Capture the cell that displays the provided text and extract its [x, y] central coordinate. 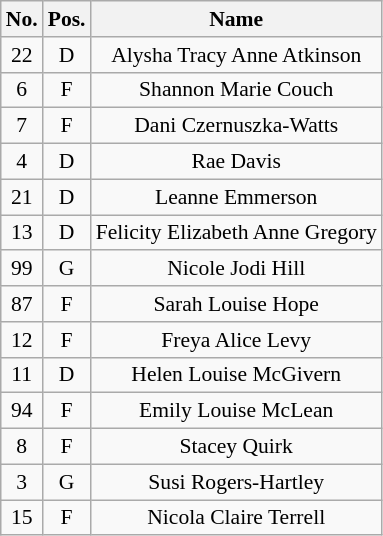
8 [22, 447]
Felicity Elizabeth Anne Gregory [236, 233]
11 [22, 375]
No. [22, 19]
13 [22, 233]
Sarah Louise Hope [236, 304]
22 [22, 55]
Alysha Tracy Anne Atkinson [236, 55]
Name [236, 19]
12 [22, 340]
4 [22, 162]
Nicola Claire Terrell [236, 518]
99 [22, 269]
Dani Czernuszka-Watts [236, 126]
Rae Davis [236, 162]
Pos. [67, 19]
94 [22, 411]
Nicole Jodi Hill [236, 269]
Stacey Quirk [236, 447]
6 [22, 90]
Emily Louise McLean [236, 411]
3 [22, 482]
87 [22, 304]
7 [22, 126]
15 [22, 518]
Susi Rogers-Hartley [236, 482]
Freya Alice Levy [236, 340]
21 [22, 197]
Shannon Marie Couch [236, 90]
Leanne Emmerson [236, 197]
Helen Louise McGivern [236, 375]
